For the text-containing cell, return its midpoint in [x, y] coordinate format. 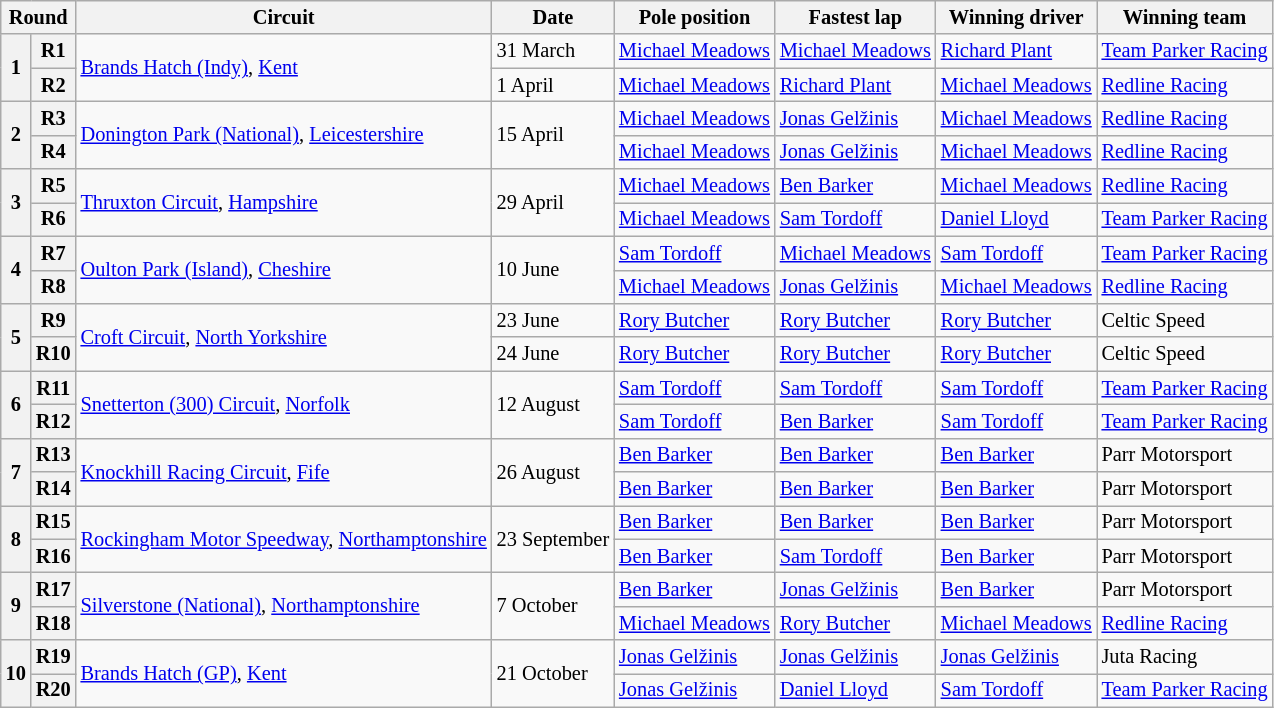
6 [16, 404]
Date [553, 17]
R11 [54, 388]
R10 [54, 354]
2 [16, 134]
Donington Park (National), Leicestershire [284, 134]
23 September [553, 538]
R4 [54, 152]
10 [16, 674]
R8 [54, 287]
10 June [553, 270]
Oulton Park (Island), Cheshire [284, 270]
4 [16, 270]
R1 [54, 51]
Juta Racing [1185, 657]
R20 [54, 690]
R9 [54, 320]
R16 [54, 556]
24 June [553, 354]
R3 [54, 118]
29 April [553, 202]
R13 [54, 455]
7 October [553, 606]
R18 [54, 623]
Silverstone (National), Northamptonshire [284, 606]
Knockhill Racing Circuit, Fife [284, 472]
Winning driver [1016, 17]
Fastest lap [856, 17]
R7 [54, 253]
R2 [54, 85]
Round [38, 17]
1 [16, 68]
12 August [553, 404]
7 [16, 472]
R5 [54, 186]
Thruxton Circuit, Hampshire [284, 202]
Croft Circuit, North Yorkshire [284, 336]
Winning team [1185, 17]
1 April [553, 85]
Pole position [694, 17]
R17 [54, 589]
26 August [553, 472]
15 April [553, 134]
Snetterton (300) Circuit, Norfolk [284, 404]
R12 [54, 421]
8 [16, 538]
R14 [54, 489]
Brands Hatch (GP), Kent [284, 674]
23 June [553, 320]
3 [16, 202]
9 [16, 606]
5 [16, 336]
R6 [54, 219]
R15 [54, 522]
Rockingham Motor Speedway, Northamptonshire [284, 538]
Circuit [284, 17]
31 March [553, 51]
Brands Hatch (Indy), Kent [284, 68]
R19 [54, 657]
21 October [553, 674]
